Extract the (x, y) coordinate from the center of the cell holding the provided text.  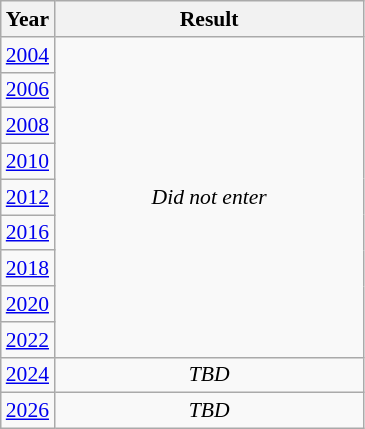
2026 (28, 411)
2022 (28, 340)
2018 (28, 269)
Did not enter (209, 198)
2008 (28, 126)
2024 (28, 375)
Year (28, 19)
2010 (28, 162)
2020 (28, 304)
2006 (28, 90)
Result (209, 19)
2012 (28, 197)
2016 (28, 233)
2004 (28, 55)
